Determine the (x, y) coordinate at the center of the cell enclosing the given text.  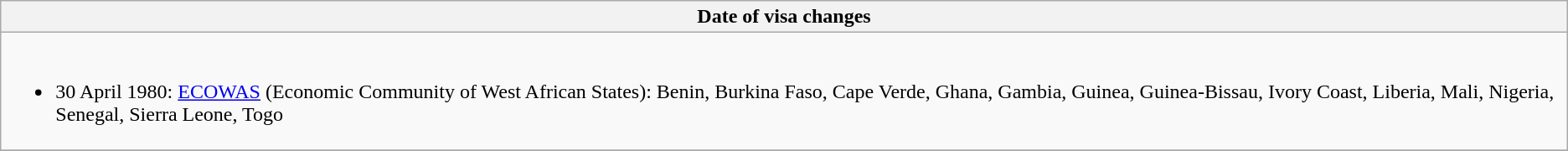
Date of visa changes (784, 17)
